Return the (x, y) coordinate for the center point of the cell that contains the specified text.  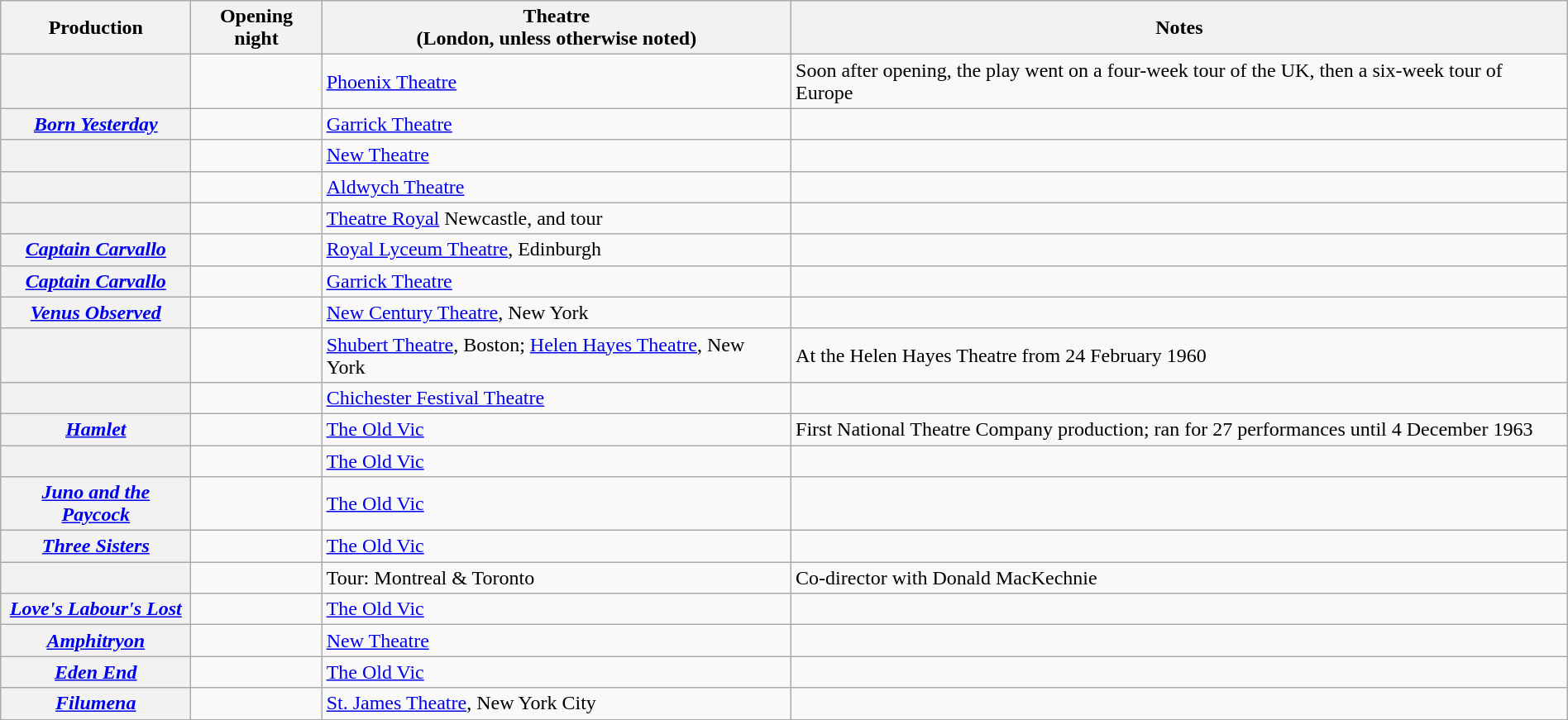
Tour: Montreal & Toronto (556, 578)
Eden End (96, 672)
New Century Theatre, New York (556, 312)
Juno and the Paycock (96, 504)
Royal Lyceum Theatre, Edinburgh (556, 250)
Notes (1179, 28)
Opening night (256, 28)
Born Yesterday (96, 124)
Phoenix Theatre (556, 81)
At the Helen Hayes Theatre from 24 February 1960 (1179, 355)
Co-director with Donald MacKechnie (1179, 578)
Amphitryon (96, 641)
First National Theatre Company production; ran for 27 performances until 4 December 1963 (1179, 429)
Hamlet (96, 429)
Chichester Festival Theatre (556, 398)
Three Sisters (96, 546)
St. James Theatre, New York City (556, 703)
Theatre Royal Newcastle, and tour (556, 218)
Soon after opening, the play went on a four-week tour of the UK, then a six-week tour of Europe (1179, 81)
Love's Labour's Lost (96, 609)
Venus Observed (96, 312)
Aldwych Theatre (556, 187)
Filumena (96, 703)
Theatre(London, unless otherwise noted) (556, 28)
Shubert Theatre, Boston; Helen Hayes Theatre, New York (556, 355)
Production (96, 28)
